Scan for the cell matching the given text and deliver its [x, y] coordinate at center. 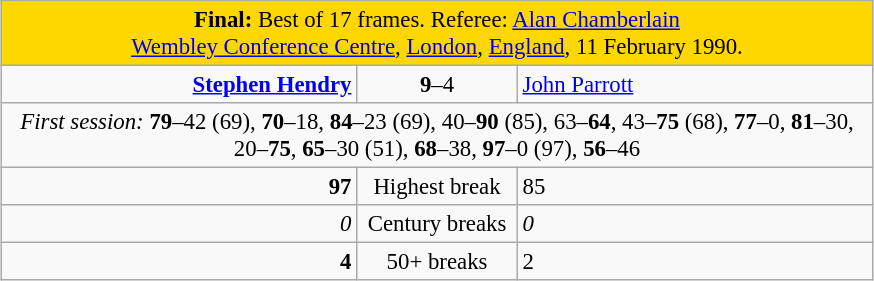
97 [179, 187]
John Parrott [695, 85]
85 [695, 187]
2 [695, 262]
9–4 [438, 85]
Century breaks [438, 224]
Highest break [438, 187]
Stephen Hendry [179, 85]
50+ breaks [438, 262]
Final: Best of 17 frames. Referee: Alan ChamberlainWembley Conference Centre, London, England, 11 February 1990. [437, 34]
First session: 79–42 (69), 70–18, 84–23 (69), 40–90 (85), 63–64, 43–75 (68), 77–0, 81–30, 20–75, 65–30 (51), 68–38, 97–0 (97), 56–46 [437, 136]
4 [179, 262]
